Output the (x, y) coordinate of the center of the cell containing the given text.  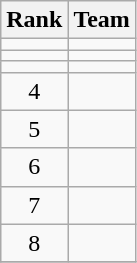
8 (34, 243)
6 (34, 167)
5 (34, 129)
Rank (34, 20)
7 (34, 205)
Team (102, 20)
4 (34, 91)
